Find where the given text appears and provide that cell's center as [x, y] coordinate. 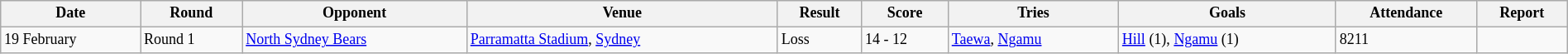
Attendance [1406, 13]
North Sydney Bears [355, 40]
Report [1522, 13]
Result [819, 13]
Round 1 [192, 40]
Date [71, 13]
Tries [1033, 13]
Hill (1), Ngamu (1) [1227, 40]
14 - 12 [905, 40]
19 February [71, 40]
Goals [1227, 13]
Score [905, 13]
Loss [819, 40]
Round [192, 13]
8211 [1406, 40]
Parramatta Stadium, Sydney [622, 40]
Venue [622, 13]
Opponent [355, 13]
Taewa, Ngamu [1033, 40]
